For the text-containing cell, return its midpoint in (X, Y) coordinate format. 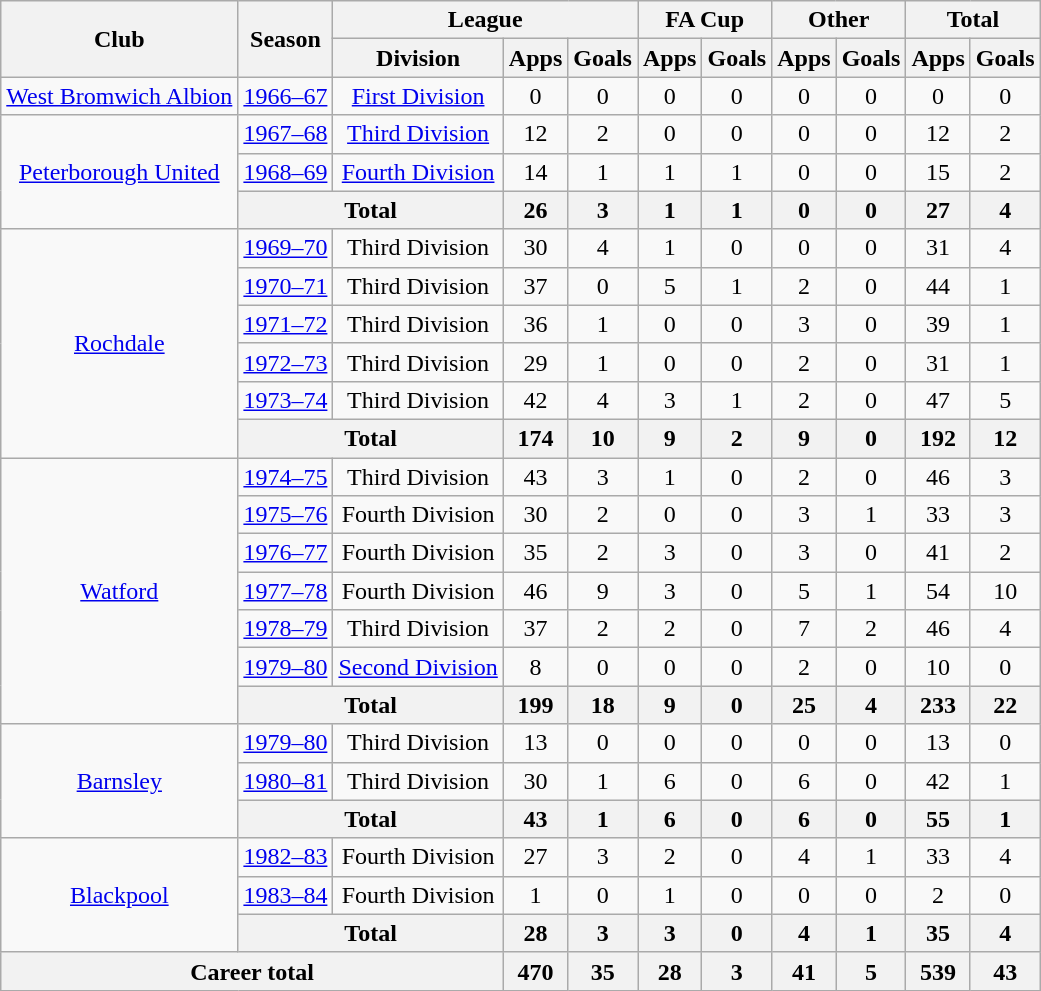
44 (938, 286)
55 (938, 819)
Division (418, 58)
Peterborough United (120, 172)
470 (535, 971)
47 (938, 400)
39 (938, 324)
174 (535, 438)
14 (535, 172)
1971–72 (286, 324)
18 (603, 705)
Other (839, 20)
Second Division (418, 667)
League (486, 20)
1975–76 (286, 515)
22 (1005, 705)
1974–75 (286, 477)
8 (535, 667)
Watford (120, 591)
1969–70 (286, 248)
Barnsley (120, 781)
539 (938, 971)
1973–74 (286, 400)
West Bromwich Albion (120, 96)
1966–67 (286, 96)
Season (286, 39)
36 (535, 324)
233 (938, 705)
1978–79 (286, 629)
1972–73 (286, 362)
Club (120, 39)
1967–68 (286, 134)
192 (938, 438)
1968–69 (286, 172)
1983–84 (286, 895)
1976–77 (286, 553)
26 (535, 210)
29 (535, 362)
Blackpool (120, 895)
First Division (418, 96)
7 (804, 629)
25 (804, 705)
1982–83 (286, 857)
54 (938, 591)
Rochdale (120, 343)
Career total (252, 971)
1970–71 (286, 286)
1977–78 (286, 591)
15 (938, 172)
FA Cup (705, 20)
199 (535, 705)
1980–81 (286, 781)
